Pinpoint the cell where the given text exists, returning its [x, y] midpoint coordinate. 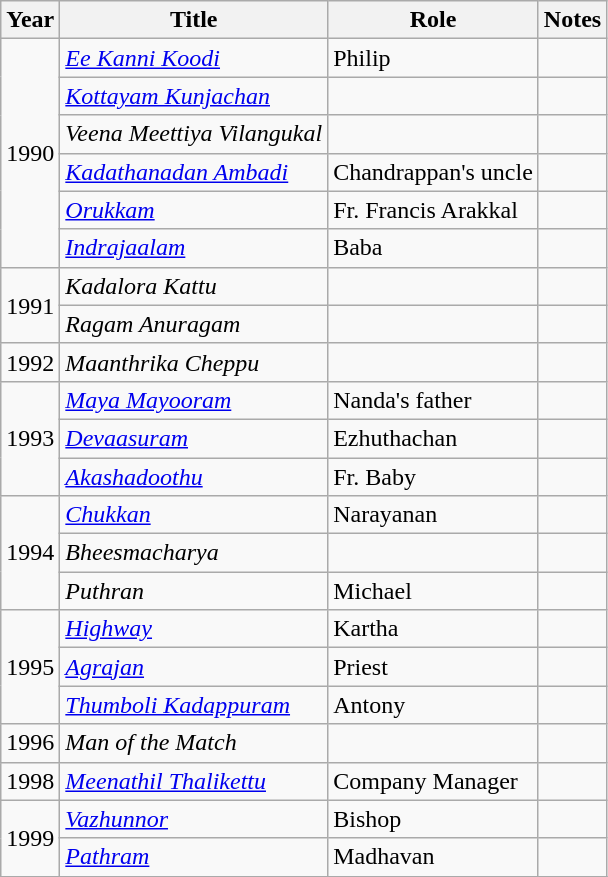
Kadathanadan Ambadi [194, 172]
1995 [30, 667]
Meenathil Thalikettu [194, 781]
1992 [30, 362]
Bheesmacharya [194, 553]
Maanthrika Cheppu [194, 362]
1998 [30, 781]
Veena Meettiya Vilangukal [194, 134]
Role [434, 20]
Vazhunnor [194, 819]
Devaasuram [194, 438]
Michael [434, 591]
Company Manager [434, 781]
Title [194, 20]
Ee Kanni Koodi [194, 58]
Ragam Anuragam [194, 324]
Narayanan [434, 515]
1996 [30, 743]
Kadalora Kattu [194, 286]
1999 [30, 838]
Akashadoothu [194, 477]
Maya Mayooram [194, 400]
1993 [30, 438]
Puthran [194, 591]
1994 [30, 553]
1990 [30, 153]
Philip [434, 58]
Man of the Match [194, 743]
Madhavan [434, 857]
Notes [572, 20]
Orukkam [194, 210]
Kottayam Kunjachan [194, 96]
Priest [434, 667]
Fr. Francis Arakkal [434, 210]
1991 [30, 305]
Indrajaalam [194, 248]
Highway [194, 629]
Bishop [434, 819]
Agrajan [194, 667]
Baba [434, 248]
Antony [434, 705]
Year [30, 20]
Pathram [194, 857]
Ezhuthachan [434, 438]
Chandrappan's uncle [434, 172]
Kartha [434, 629]
Fr. Baby [434, 477]
Thumboli Kadappuram [194, 705]
Nanda's father [434, 400]
Chukkan [194, 515]
